From the cell containing the given text, extract its center point as (X, Y) coordinate. 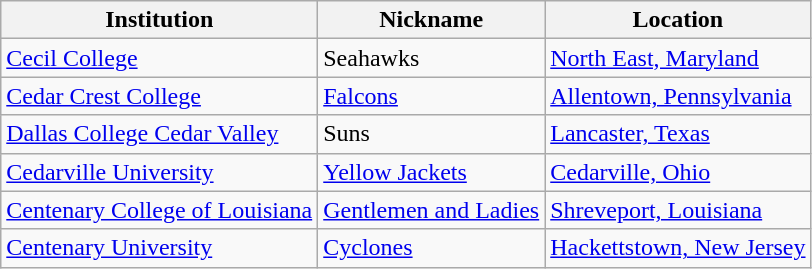
Yellow Jackets (432, 172)
Hackettstown, New Jersey (678, 248)
Cecil College (160, 58)
Lancaster, Texas (678, 134)
Shreveport, Louisiana (678, 210)
Cedar Crest College (160, 96)
Gentlemen and Ladies (432, 210)
Dallas College Cedar Valley (160, 134)
Centenary College of Louisiana (160, 210)
Nickname (432, 20)
North East, Maryland (678, 58)
Institution (160, 20)
Cedarville University (160, 172)
Cyclones (432, 248)
Cedarville, Ohio (678, 172)
Centenary University (160, 248)
Falcons (432, 96)
Suns (432, 134)
Location (678, 20)
Seahawks (432, 58)
Allentown, Pennsylvania (678, 96)
